Output the (x, y) coordinate of the center of the cell containing the given text.  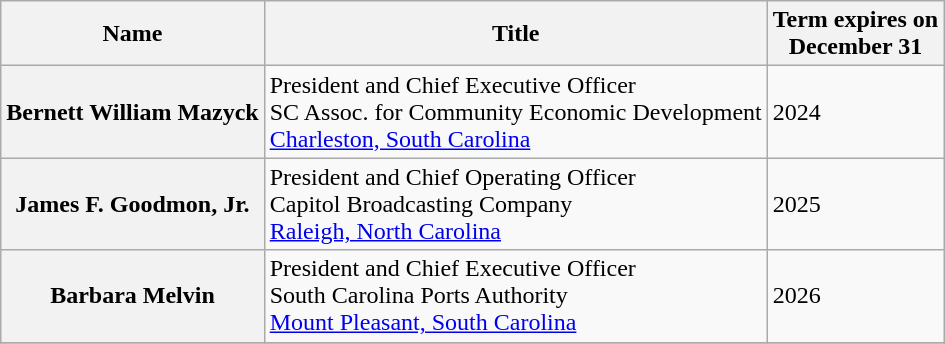
Barbara Melvin (132, 296)
2025 (855, 204)
Name (132, 34)
Bernett William Mazyck (132, 112)
2024 (855, 112)
President and Chief Operating OfficerCapitol Broadcasting CompanyRaleigh, North Carolina (516, 204)
President and Chief Executive OfficerSouth Carolina Ports AuthorityMount Pleasant, South Carolina (516, 296)
President and Chief Executive OfficerSC Assoc. for Community Economic DevelopmentCharleston, South Carolina (516, 112)
Title (516, 34)
2026 (855, 296)
Term expires onDecember 31 (855, 34)
James F. Goodmon, Jr. (132, 204)
